Return [X, Y] of the center of cell containing provided text 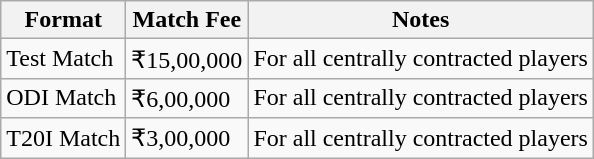
₹3,00,000 [187, 138]
T20I Match [64, 138]
Notes [421, 20]
ODI Match [64, 98]
Test Match [64, 59]
Format [64, 20]
₹6,00,000 [187, 98]
Match Fee [187, 20]
₹15,00,000 [187, 59]
